Return [X, Y] of the center of cell containing provided text 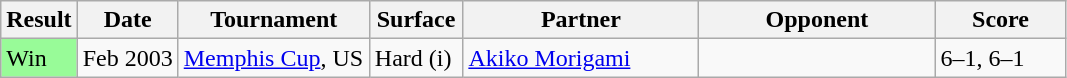
Date [128, 20]
Hard (i) [416, 58]
Score [1000, 20]
Memphis Cup, US [274, 58]
6–1, 6–1 [1000, 58]
Akiko Morigami [581, 58]
Tournament [274, 20]
Win [39, 58]
Opponent [817, 20]
Partner [581, 20]
Surface [416, 20]
Result [39, 20]
Feb 2003 [128, 58]
